Return the (x, y) coordinate for the center point of the cell that contains the specified text.  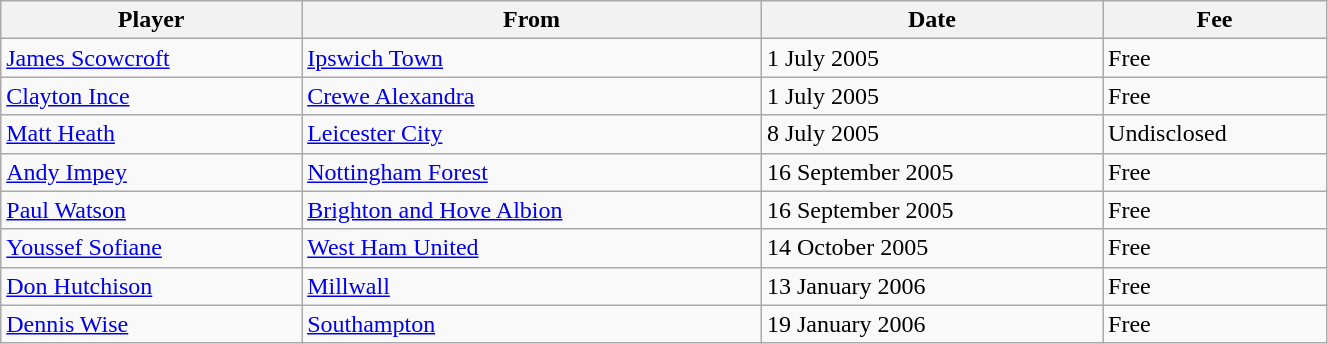
Andy Impey (152, 172)
Date (932, 20)
Crewe Alexandra (532, 96)
Brighton and Hove Albion (532, 210)
Dennis Wise (152, 324)
Paul Watson (152, 210)
14 October 2005 (932, 248)
From (532, 20)
Player (152, 20)
13 January 2006 (932, 286)
Southampton (532, 324)
Youssef Sofiane (152, 248)
Don Hutchison (152, 286)
Matt Heath (152, 134)
West Ham United (532, 248)
Leicester City (532, 134)
19 January 2006 (932, 324)
Fee (1215, 20)
Millwall (532, 286)
Undisclosed (1215, 134)
8 July 2005 (932, 134)
Nottingham Forest (532, 172)
Clayton Ince (152, 96)
Ipswich Town (532, 58)
James Scowcroft (152, 58)
